Locate the cell with the specified text and output its (X, Y) center coordinate. 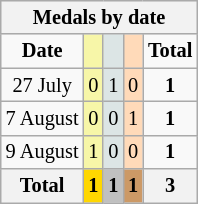
Medals by date (100, 17)
Date (42, 51)
7 August (42, 118)
3 (170, 186)
27 July (42, 85)
9 August (42, 152)
